Extract the [X, Y] coordinate from the center of the cell holding the provided text.  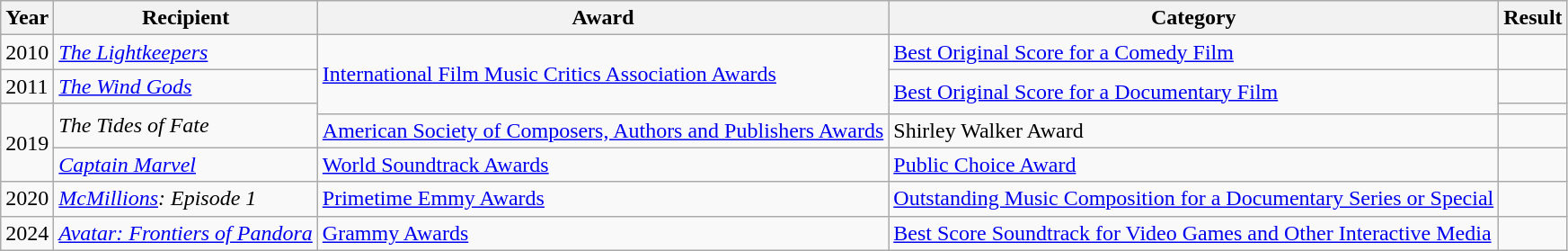
Recipient [186, 18]
Category [1193, 18]
Year [27, 18]
Result [1533, 18]
Best Original Score for a Comedy Film [1193, 52]
The Tides of Fate [186, 126]
Best Score Soundtrack for Video Games and Other Interactive Media [1193, 233]
Grammy Awards [602, 233]
2010 [27, 52]
2024 [27, 233]
Avatar: Frontiers of Pandora [186, 233]
Outstanding Music Composition for a Documentary Series or Special [1193, 199]
Best Original Score for a Documentary Film [1193, 92]
Public Choice Award [1193, 165]
International Film Music Critics Association Awards [602, 74]
Award [602, 18]
World Soundtrack Awards [602, 165]
2020 [27, 199]
The Wind Gods [186, 86]
Shirley Walker Award [1193, 130]
2011 [27, 86]
Captain Marvel [186, 165]
The Lightkeepers [186, 52]
2019 [27, 142]
American Society of Composers, Authors and Publishers Awards [602, 130]
McMillions: Episode 1 [186, 199]
Primetime Emmy Awards [602, 199]
